Scan for the cell matching the given text and deliver its [x, y] coordinate at center. 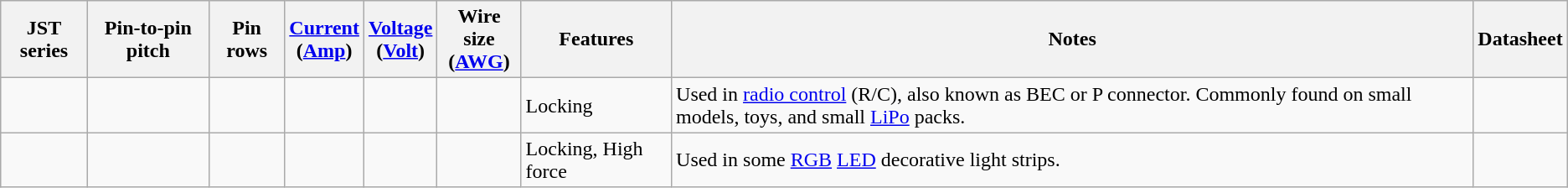
Used in radio control (R/C), also known as BEC or P connector. Commonly found on small models, toys, and small LiPo packs. [1072, 106]
Used in some RGB LED decorative light strips. [1072, 159]
Locking [596, 106]
Pin-to-pin pitch [147, 39]
Current(Amp) [325, 39]
JST series [44, 39]
Pin rows [246, 39]
Wire size(AWG) [479, 39]
Notes [1072, 39]
Voltage(Volt) [400, 39]
Locking, High force [596, 159]
Datasheet [1520, 39]
Features [596, 39]
